Provide the [x, y] coordinate of the cell's center where the given text is located.  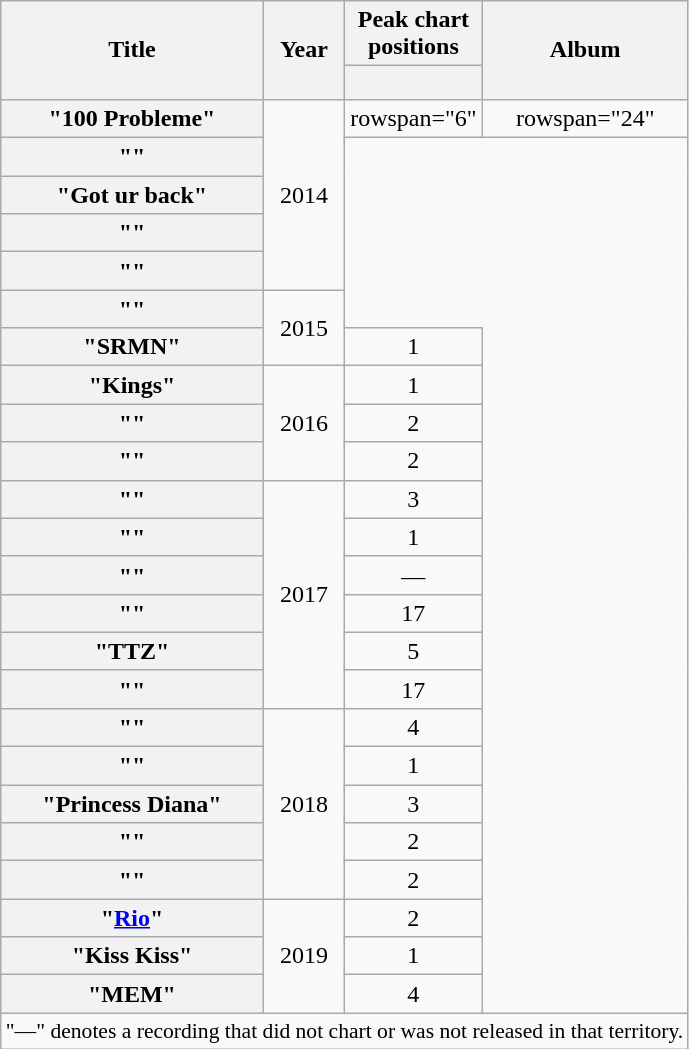
"100 Probleme" [132, 118]
2016 [304, 423]
rowspan="6" [414, 118]
rowspan="24" [585, 118]
Peak chart positions [414, 34]
"MEM" [132, 994]
"TTZ" [132, 651]
— [414, 575]
2015 [304, 328]
Title [132, 50]
"Rio" [132, 918]
2019 [304, 956]
"Kings" [132, 385]
2014 [304, 194]
2018 [304, 803]
"SRMN" [132, 347]
2017 [304, 594]
Year [304, 50]
"Kiss Kiss" [132, 956]
"Got ur back" [132, 195]
Album [585, 50]
"Princess Diana" [132, 804]
5 [414, 651]
"—" denotes a recording that did not chart or was not released in that territory. [345, 1031]
